Return [x, y] of the center of cell containing provided text 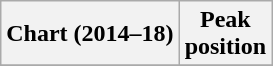
Peak position [225, 34]
Chart (2014–18) [90, 34]
